For the text-containing cell, return its midpoint in [x, y] coordinate format. 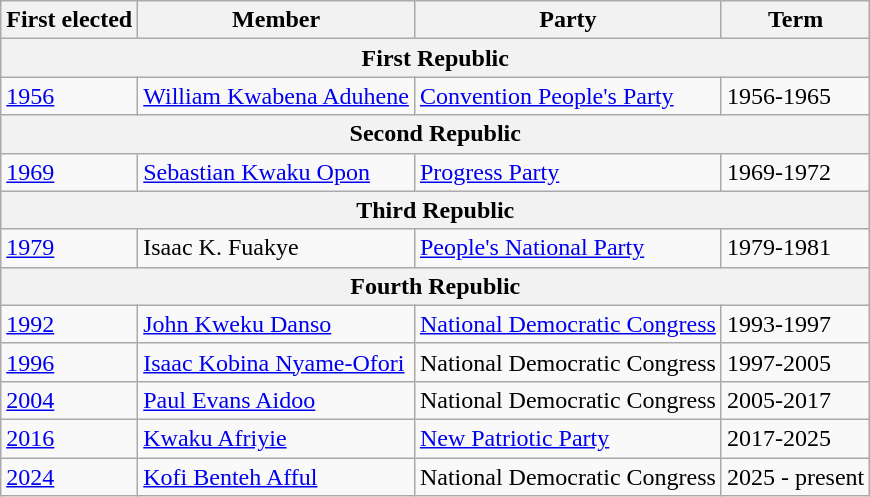
People's National Party [568, 248]
Member [276, 20]
Term [795, 20]
1956 [70, 96]
First elected [70, 20]
2004 [70, 400]
Kwaku Afriyie [276, 438]
Isaac K. Fuakye [276, 248]
1997-2005 [795, 362]
Kofi Benteh Afful [276, 477]
First Republic [436, 58]
Isaac Kobina Nyame-Ofori [276, 362]
John Kweku Danso [276, 324]
William Kwabena Aduhene [276, 96]
1996 [70, 362]
Fourth Republic [436, 286]
1979 [70, 248]
Sebastian Kwaku Opon [276, 172]
Convention People's Party [568, 96]
Paul Evans Aidoo [276, 400]
2025 - present [795, 477]
2017-2025 [795, 438]
1993-1997 [795, 324]
New Patriotic Party [568, 438]
2016 [70, 438]
1979-1981 [795, 248]
2024 [70, 477]
Progress Party [568, 172]
1969-1972 [795, 172]
Second Republic [436, 134]
1992 [70, 324]
Party [568, 20]
1969 [70, 172]
Third Republic [436, 210]
2005-2017 [795, 400]
1956-1965 [795, 96]
